For the text-containing cell, return its midpoint in (x, y) coordinate format. 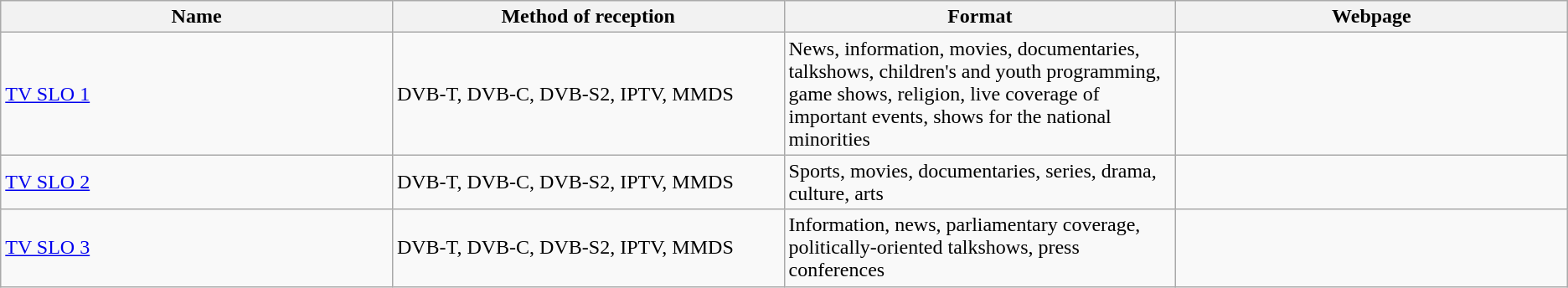
TV SLO 1 (197, 94)
Sports, movies, documentaries, series, drama, culture, arts (980, 183)
Webpage (1372, 17)
TV SLO 3 (197, 248)
Name (197, 17)
Method of reception (588, 17)
TV SLO 2 (197, 183)
Information, news, parliamentary coverage, politically-oriented talkshows, press conferences (980, 248)
Format (980, 17)
